Provide the (X, Y) coordinate of the cell's center where the given text is located.  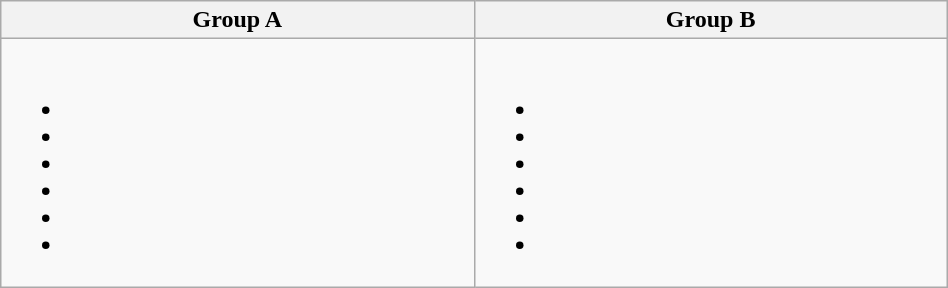
Group B (710, 20)
Group A (238, 20)
